From the cell containing the given text, extract its center point as [x, y] coordinate. 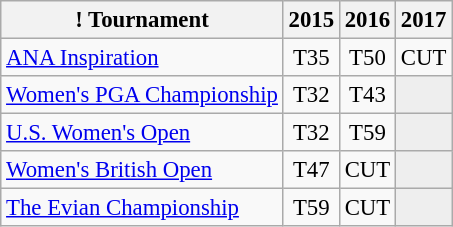
2015 [311, 20]
T47 [311, 170]
! Tournament [142, 20]
U.S. Women's Open [142, 133]
Women's British Open [142, 170]
2017 [424, 20]
T35 [311, 58]
T50 [367, 58]
Women's PGA Championship [142, 95]
The Evian Championship [142, 208]
T43 [367, 95]
2016 [367, 20]
ANA Inspiration [142, 58]
